Output the [x, y] coordinate of the center of the cell containing the given text.  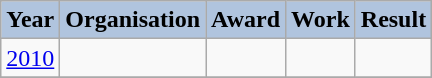
Award [246, 20]
Result [393, 20]
Work [321, 20]
2010 [30, 58]
Year [30, 20]
Organisation [133, 20]
